From the cell containing the given text, extract its center point as (X, Y) coordinate. 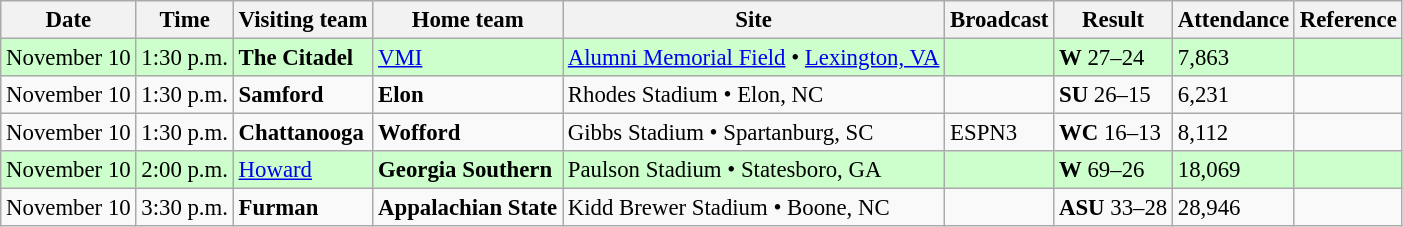
Chattanooga (302, 133)
ESPN3 (1000, 133)
The Citadel (302, 58)
Paulson Stadium • Statesboro, GA (753, 170)
Gibbs Stadium • Spartanburg, SC (753, 133)
WC 16–13 (1114, 133)
Appalachian State (468, 208)
W 27–24 (1114, 58)
Elon (468, 95)
7,863 (1234, 58)
Alumni Memorial Field • Lexington, VA (753, 58)
Home team (468, 20)
Georgia Southern (468, 170)
Samford (302, 95)
W 69–26 (1114, 170)
Kidd Brewer Stadium • Boone, NC (753, 208)
18,069 (1234, 170)
Date (68, 20)
Result (1114, 20)
8,112 (1234, 133)
ASU 33–28 (1114, 208)
Howard (302, 170)
6,231 (1234, 95)
VMI (468, 58)
28,946 (1234, 208)
Broadcast (1000, 20)
Attendance (1234, 20)
SU 26–15 (1114, 95)
2:00 p.m. (184, 170)
Site (753, 20)
Wofford (468, 133)
Visiting team (302, 20)
Time (184, 20)
3:30 p.m. (184, 208)
Reference (1348, 20)
Furman (302, 208)
Rhodes Stadium • Elon, NC (753, 95)
